Find where the given text appears and provide that cell's center as [X, Y] coordinate. 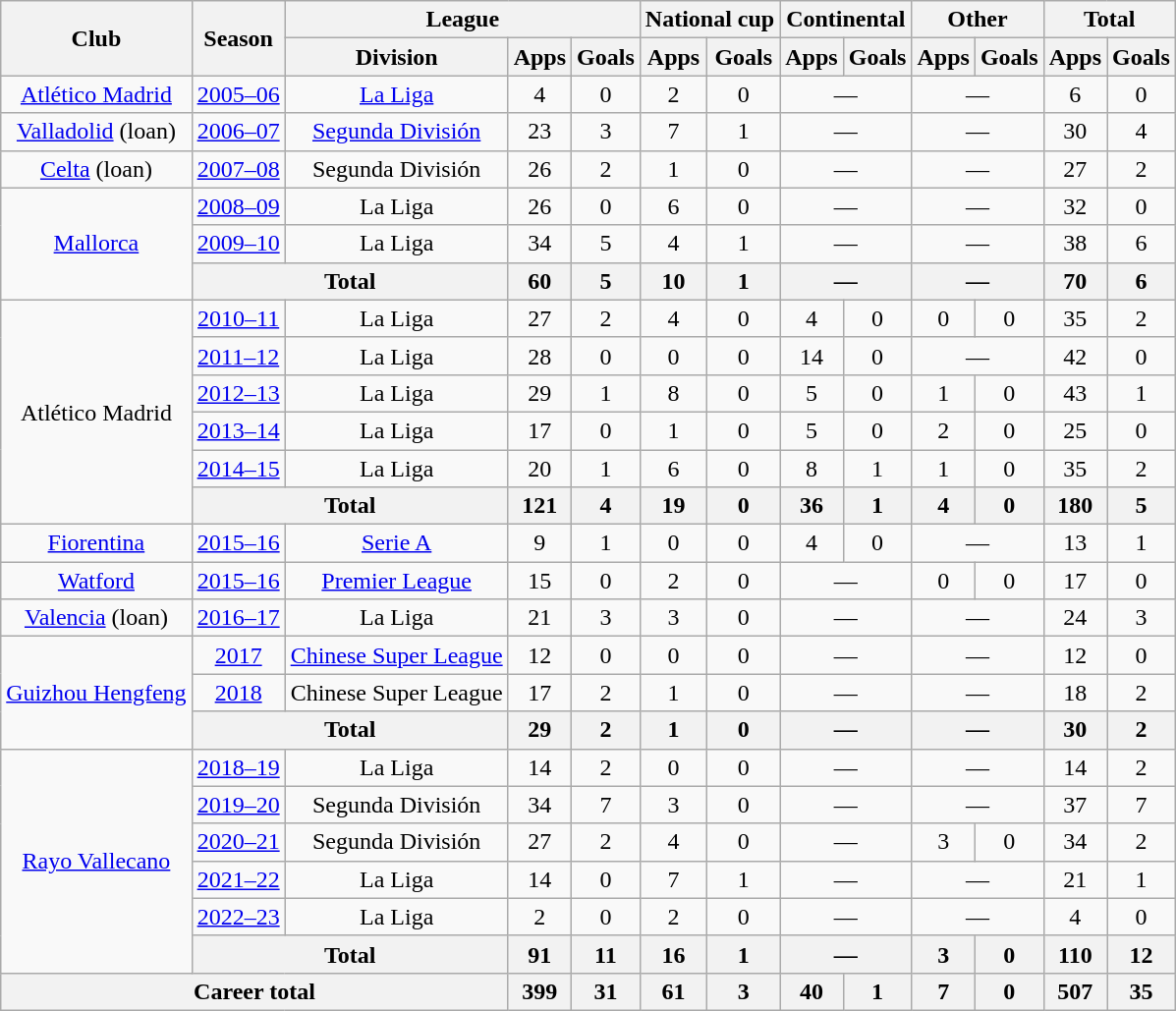
Watford [96, 581]
Serie A [397, 543]
13 [1075, 543]
2021–22 [238, 879]
2020–21 [238, 842]
91 [539, 954]
2016–17 [238, 618]
2018 [238, 693]
60 [539, 281]
Career total [254, 991]
507 [1075, 991]
Valencia (loan) [96, 618]
League [462, 20]
Club [96, 38]
Season [238, 38]
National cup [709, 20]
399 [539, 991]
180 [1075, 506]
2019–20 [238, 805]
2006–07 [238, 132]
Continental [846, 20]
31 [606, 991]
Mallorca [96, 244]
Guizhou Hengfeng [96, 693]
25 [1075, 430]
2011–12 [238, 356]
36 [812, 506]
Other [978, 20]
Rayo Vallecano [96, 861]
Fiorentina [96, 543]
28 [539, 356]
2005–06 [238, 94]
15 [539, 581]
2018–19 [238, 767]
61 [673, 991]
2014–15 [238, 469]
Valladolid (loan) [96, 132]
110 [1075, 954]
38 [1075, 244]
2010–11 [238, 318]
2012–13 [238, 393]
Celta (loan) [96, 169]
37 [1075, 805]
2007–08 [238, 169]
Premier League [397, 581]
Division [397, 57]
2022–23 [238, 917]
70 [1075, 281]
19 [673, 506]
121 [539, 506]
2009–10 [238, 244]
42 [1075, 356]
40 [812, 991]
24 [1075, 618]
16 [673, 954]
2008–09 [238, 206]
10 [673, 281]
9 [539, 543]
11 [606, 954]
18 [1075, 693]
2017 [238, 655]
23 [539, 132]
20 [539, 469]
2013–14 [238, 430]
43 [1075, 393]
32 [1075, 206]
